Locate the cell with the specified text and output its (X, Y) center coordinate. 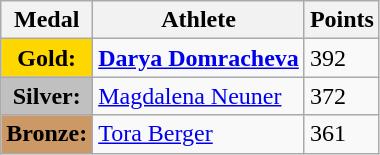
Magdalena Neuner (199, 96)
372 (342, 96)
Darya Domracheva (199, 58)
361 (342, 134)
Athlete (199, 20)
Points (342, 20)
Gold: (47, 58)
Silver: (47, 96)
Tora Berger (199, 134)
Medal (47, 20)
Bronze: (47, 134)
392 (342, 58)
